Scan for the cell matching the given text and deliver its (X, Y) coordinate at center. 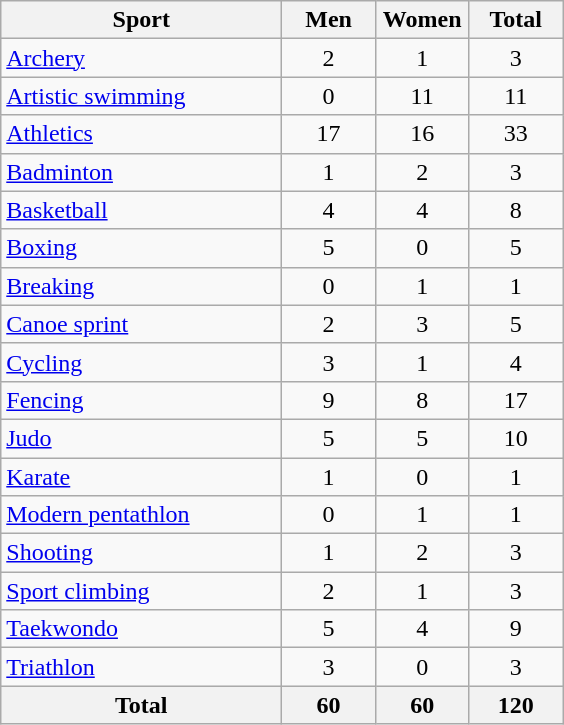
Fencing (142, 400)
Judo (142, 438)
Modern pentathlon (142, 515)
Triathlon (142, 667)
10 (516, 438)
33 (516, 134)
Canoe sprint (142, 324)
Men (329, 20)
Shooting (142, 553)
Artistic swimming (142, 96)
Basketball (142, 210)
Archery (142, 58)
Boxing (142, 248)
Breaking (142, 286)
Taekwondo (142, 629)
120 (516, 705)
16 (422, 134)
Badminton (142, 172)
Karate (142, 477)
Sport climbing (142, 591)
Athletics (142, 134)
Sport (142, 20)
Cycling (142, 362)
Women (422, 20)
